Output the (X, Y) coordinate of the center of the cell containing the given text.  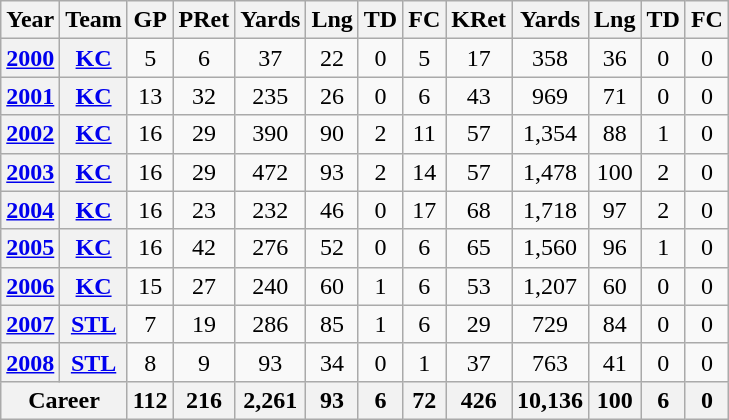
65 (479, 248)
2,261 (270, 400)
15 (150, 286)
Year (30, 20)
1,354 (550, 134)
90 (332, 134)
10,136 (550, 400)
PRet (204, 20)
96 (615, 248)
14 (424, 172)
KRet (479, 20)
232 (270, 210)
235 (270, 96)
Career (64, 400)
11 (424, 134)
68 (479, 210)
36 (615, 58)
34 (332, 362)
19 (204, 324)
112 (150, 400)
969 (550, 96)
88 (615, 134)
2004 (30, 210)
2008 (30, 362)
472 (270, 172)
2002 (30, 134)
2007 (30, 324)
286 (270, 324)
9 (204, 362)
2006 (30, 286)
23 (204, 210)
240 (270, 286)
27 (204, 286)
22 (332, 58)
1,207 (550, 286)
26 (332, 96)
729 (550, 324)
97 (615, 210)
52 (332, 248)
71 (615, 96)
2001 (30, 96)
2005 (30, 248)
216 (204, 400)
72 (424, 400)
2000 (30, 58)
13 (150, 96)
276 (270, 248)
53 (479, 286)
390 (270, 134)
GP (150, 20)
8 (150, 362)
7 (150, 324)
43 (479, 96)
41 (615, 362)
46 (332, 210)
1,718 (550, 210)
763 (550, 362)
2003 (30, 172)
1,560 (550, 248)
426 (479, 400)
358 (550, 58)
85 (332, 324)
84 (615, 324)
1,478 (550, 172)
32 (204, 96)
Team (94, 20)
42 (204, 248)
